Return [X, Y] of the center of cell containing provided text 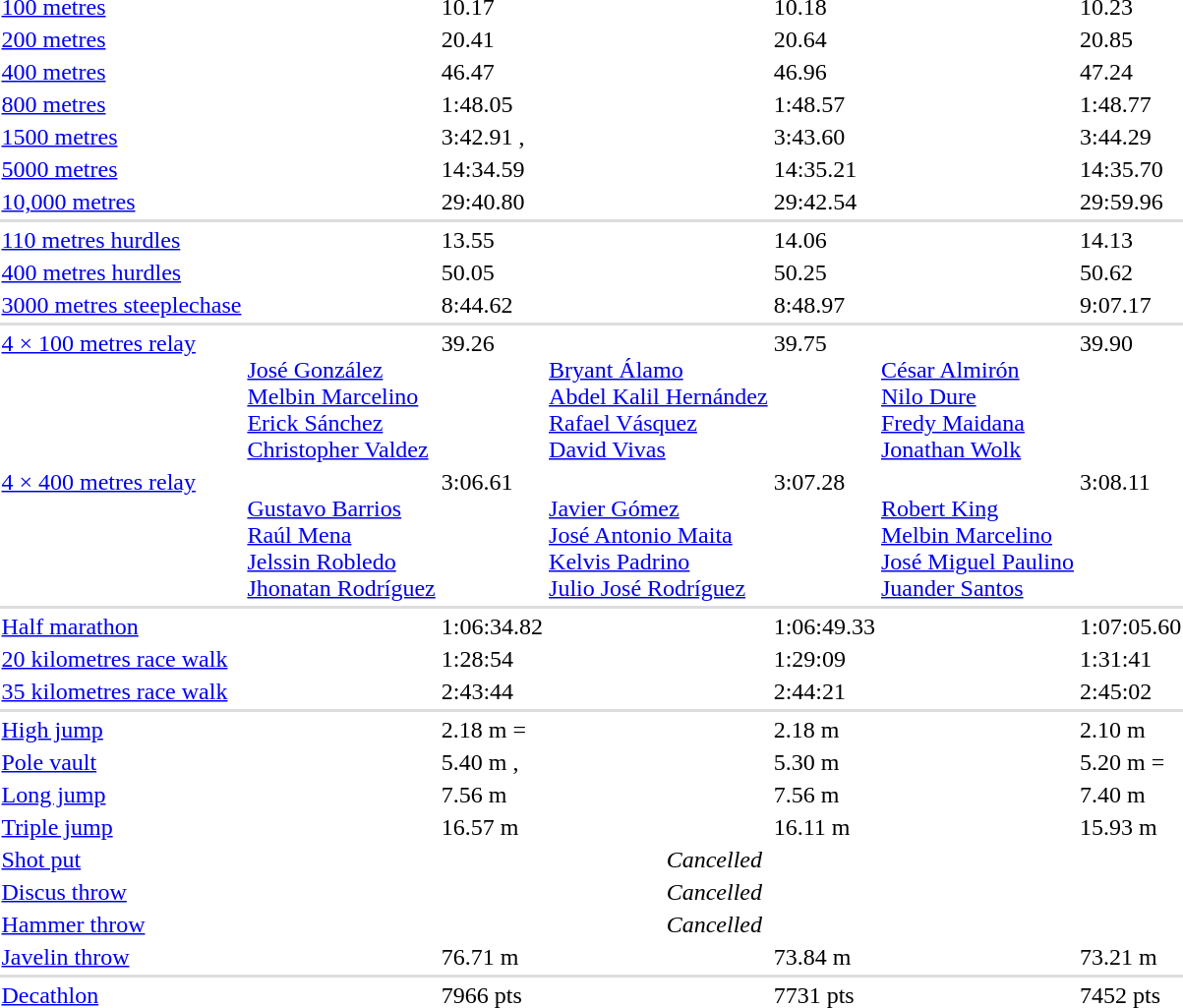
Half marathon [122, 626]
2.18 m = [492, 730]
13.55 [492, 240]
3:06.61 [492, 535]
10,000 metres [122, 202]
20 kilometres race walk [122, 659]
3:43.60 [824, 137]
39.26 [492, 396]
20.41 [492, 39]
Bryant ÁlamoAbdel Kalil HernándezRafael VásquezDavid Vivas [659, 396]
9:07.17 [1130, 305]
16.57 m [492, 827]
7.40 m [1130, 795]
Pole vault [122, 762]
José GonzálezMelbin MarcelinoErick SánchezChristopher Valdez [341, 396]
Discus throw [122, 892]
Hammer throw [122, 924]
3000 metres steeplechase [122, 305]
High jump [122, 730]
1:48.77 [1130, 104]
1500 metres [122, 137]
14:35.21 [824, 169]
16.11 m [824, 827]
14.13 [1130, 240]
Triple jump [122, 827]
29:59.96 [1130, 202]
400 metres [122, 72]
14:34.59 [492, 169]
29:42.54 [824, 202]
35 kilometres race walk [122, 691]
4 × 400 metres relay [122, 535]
8:44.62 [492, 305]
5.20 m = [1130, 762]
4 × 100 metres relay [122, 396]
Long jump [122, 795]
1:48.05 [492, 104]
2:44:21 [824, 691]
1:06:34.82 [492, 626]
2:45:02 [1130, 691]
800 metres [122, 104]
50.62 [1130, 272]
20.85 [1130, 39]
50.05 [492, 272]
5.40 m , [492, 762]
39.75 [824, 396]
1:06:49.33 [824, 626]
400 metres hurdles [122, 272]
César AlmirónNilo DureFredy MaidanaJonathan Wolk [977, 396]
29:40.80 [492, 202]
1:28:54 [492, 659]
3:08.11 [1130, 535]
39.90 [1130, 396]
8:48.97 [824, 305]
1:31:41 [1130, 659]
1:07:05.60 [1130, 626]
Javelin throw [122, 957]
20.64 [824, 39]
2.18 m [824, 730]
110 metres hurdles [122, 240]
200 metres [122, 39]
Shot put [122, 860]
Javier GómezJosé Antonio MaitaKelvis PadrinoJulio José Rodríguez [659, 535]
5.30 m [824, 762]
47.24 [1130, 72]
2:43:44 [492, 691]
2.10 m [1130, 730]
5000 metres [122, 169]
73.84 m [824, 957]
76.71 m [492, 957]
3:07.28 [824, 535]
1:48.57 [824, 104]
3:42.91 , [492, 137]
Robert KingMelbin MarcelinoJosé Miguel PaulinoJuander Santos [977, 535]
14:35.70 [1130, 169]
14.06 [824, 240]
3:44.29 [1130, 137]
50.25 [824, 272]
15.93 m [1130, 827]
Gustavo BarriosRaúl MenaJelssin RobledoJhonatan Rodríguez [341, 535]
1:29:09 [824, 659]
46.47 [492, 72]
46.96 [824, 72]
73.21 m [1130, 957]
